For the text-containing cell, return its midpoint in [x, y] coordinate format. 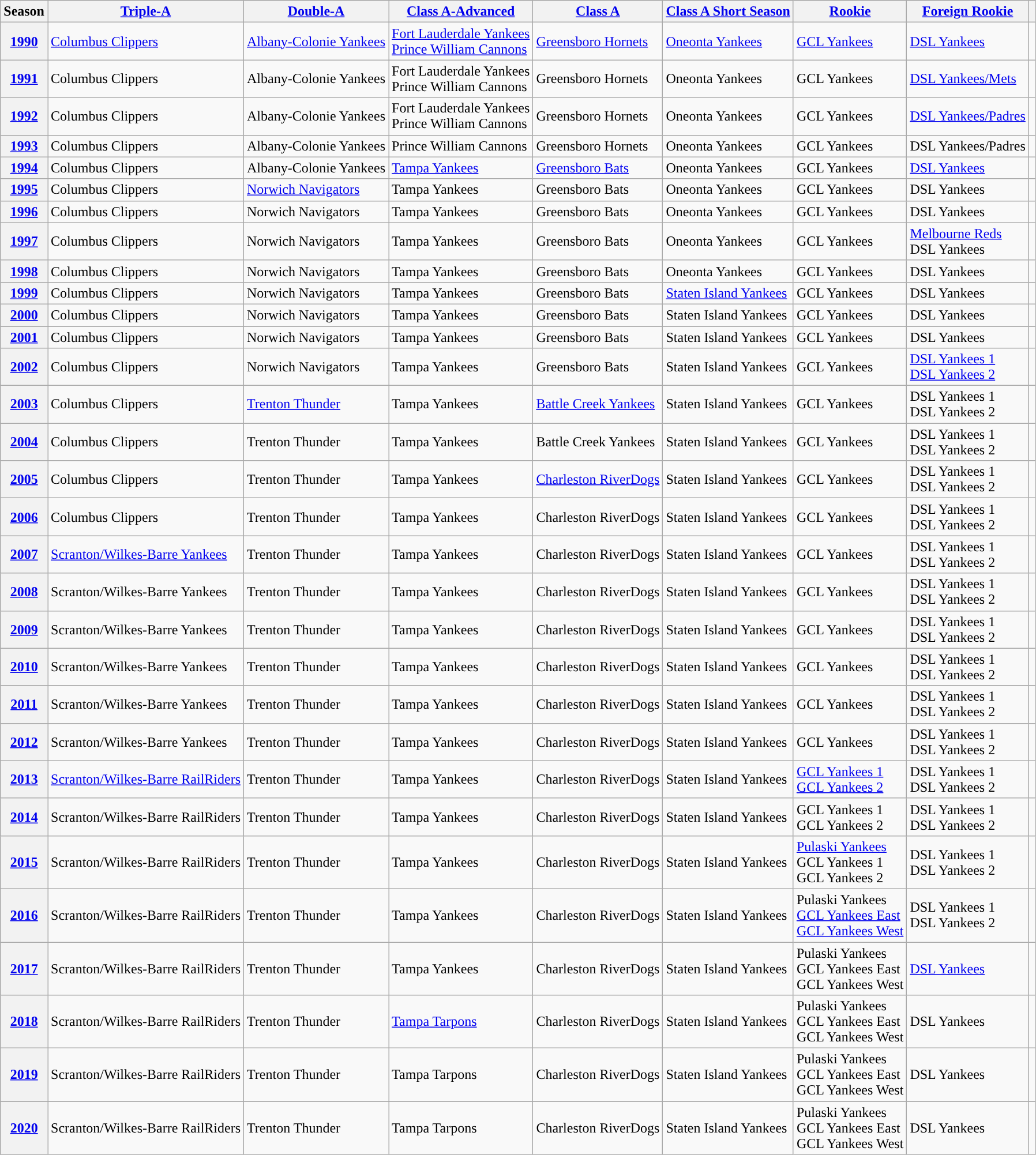
2017 [24, 969]
Rookie [850, 12]
2005 [24, 480]
2000 [24, 315]
2006 [24, 517]
Melbourne RedsDSL Yankees [968, 241]
2020 [24, 1128]
2013 [24, 780]
2001 [24, 337]
2007 [24, 555]
Prince William Cannons [461, 146]
1991 [24, 78]
Foreign Rookie [968, 12]
1992 [24, 116]
Season [24, 12]
1993 [24, 146]
1990 [24, 42]
2016 [24, 915]
2014 [24, 817]
1995 [24, 190]
1996 [24, 212]
Double-A [316, 12]
2008 [24, 592]
2011 [24, 705]
2003 [24, 405]
1999 [24, 293]
1997 [24, 241]
Class A Short Season [728, 12]
2019 [24, 1075]
Pulaski YankeesGCL Yankees 1GCL Yankees 2 [850, 862]
2018 [24, 1022]
Class A [598, 12]
2004 [24, 442]
2009 [24, 630]
Triple-A [145, 12]
1998 [24, 271]
DSL Yankees/Mets [968, 78]
1994 [24, 168]
2002 [24, 367]
2015 [24, 862]
2010 [24, 667]
2012 [24, 742]
Class A-Advanced [461, 12]
